Extract the (X, Y) coordinate from the center of the cell holding the provided text.  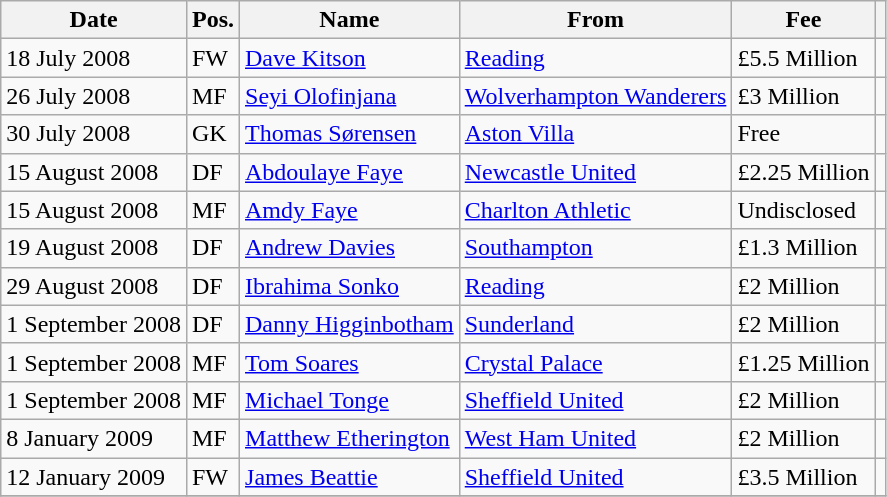
19 August 2008 (94, 248)
8 January 2009 (94, 438)
Tom Soares (350, 362)
£1.3 Million (804, 248)
Ibrahima Sonko (350, 286)
Name (350, 20)
Newcastle United (596, 172)
Danny Higginbotham (350, 324)
Sunderland (596, 324)
Fee (804, 20)
Seyi Olofinjana (350, 96)
James Beattie (350, 477)
£5.5 Million (804, 58)
Southampton (596, 248)
GK (212, 134)
Amdy Faye (350, 210)
Michael Tonge (350, 400)
Dave Kitson (350, 58)
Crystal Palace (596, 362)
12 January 2009 (94, 477)
Undisclosed (804, 210)
Pos. (212, 20)
26 July 2008 (94, 96)
Aston Villa (596, 134)
£2.25 Million (804, 172)
Matthew Etherington (350, 438)
Andrew Davies (350, 248)
£3.5 Million (804, 477)
Wolverhampton Wanderers (596, 96)
West Ham United (596, 438)
18 July 2008 (94, 58)
From (596, 20)
Date (94, 20)
Free (804, 134)
29 August 2008 (94, 286)
Abdoulaye Faye (350, 172)
Thomas Sørensen (350, 134)
Charlton Athletic (596, 210)
£1.25 Million (804, 362)
£3 Million (804, 96)
30 July 2008 (94, 134)
